Scan for the cell matching the given text and deliver its (x, y) coordinate at center. 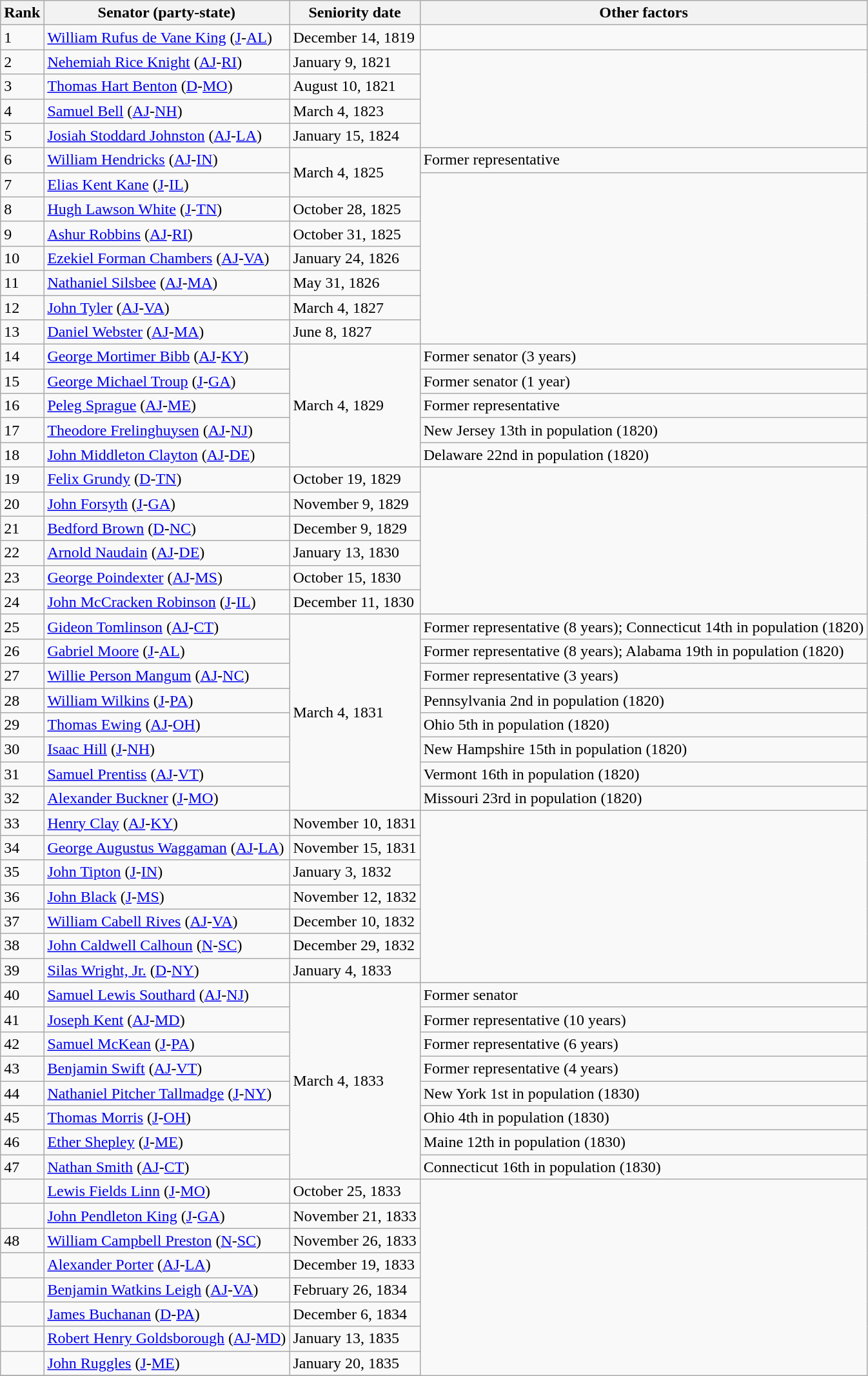
March 4, 1823 (355, 111)
Nehemiah Rice Knight (AJ-RI) (166, 62)
Thomas Hart Benton (D-MO) (166, 86)
1 (22, 37)
3 (22, 86)
December 10, 1832 (355, 921)
October 19, 1829 (355, 479)
Thomas Morris (J-OH) (166, 1118)
Daniel Webster (AJ-MA) (166, 332)
John Ruggles (J-ME) (166, 1363)
14 (22, 357)
Former representative (4 years) (644, 1068)
23 (22, 577)
13 (22, 332)
December 29, 1832 (355, 946)
Nathan Smith (AJ-CT) (166, 1167)
Alexander Porter (AJ-LA) (166, 1265)
Nathaniel Pitcher Tallmadge (J-NY) (166, 1093)
Nathaniel Silsbee (AJ-MA) (166, 283)
William Campbell Preston (N-SC) (166, 1241)
Ohio 5th in population (1820) (644, 725)
40 (22, 995)
William Rufus de Vane King (J-AL) (166, 37)
27 (22, 675)
January 9, 1821 (355, 62)
17 (22, 430)
John McCracken Robinson (J-IL) (166, 602)
47 (22, 1167)
January 20, 1835 (355, 1363)
John Tyler (AJ-VA) (166, 308)
44 (22, 1093)
33 (22, 823)
Elias Kent Kane (J-IL) (166, 184)
22 (22, 553)
Peleg Sprague (AJ-ME) (166, 406)
Ashur Robbins (AJ-RI) (166, 234)
12 (22, 308)
37 (22, 921)
Former representative (10 years) (644, 1019)
18 (22, 455)
34 (22, 848)
New Jersey 13th in population (1820) (644, 430)
June 8, 1827 (355, 332)
Lewis Fields Linn (J-MO) (166, 1192)
October 15, 1830 (355, 577)
John Caldwell Calhoun (N-SC) (166, 946)
John Middleton Clayton (AJ-DE) (166, 455)
Benjamin Watkins Leigh (AJ-VA) (166, 1290)
December 6, 1834 (355, 1314)
Other factors (644, 13)
Samuel Lewis Southard (AJ-NJ) (166, 995)
35 (22, 872)
George Augustus Waggaman (AJ-LA) (166, 848)
Seniority date (355, 13)
Samuel Prentiss (AJ-VT) (166, 774)
January 13, 1830 (355, 553)
James Buchanan (D-PA) (166, 1314)
October 28, 1825 (355, 209)
William Hendricks (AJ-IN) (166, 160)
George Michael Troup (J-GA) (166, 381)
Isaac Hill (J-NH) (166, 750)
January 3, 1832 (355, 872)
November 10, 1831 (355, 823)
December 9, 1829 (355, 528)
38 (22, 946)
Former representative (3 years) (644, 675)
Felix Grundy (D-TN) (166, 479)
45 (22, 1118)
Ezekiel Forman Chambers (AJ-VA) (166, 258)
29 (22, 725)
March 4, 1825 (355, 172)
March 4, 1831 (355, 712)
October 31, 1825 (355, 234)
30 (22, 750)
28 (22, 700)
10 (22, 258)
Josiah Stoddard Johnston (AJ-LA) (166, 135)
November 26, 1833 (355, 1241)
January 4, 1833 (355, 970)
39 (22, 970)
Former representative (6 years) (644, 1044)
Arnold Naudain (AJ-DE) (166, 553)
August 10, 1821 (355, 86)
Henry Clay (AJ-KY) (166, 823)
Silas Wright, Jr. (D-NY) (166, 970)
May 31, 1826 (355, 283)
31 (22, 774)
Senator (party-state) (166, 13)
Former senator (1 year) (644, 381)
George Mortimer Bibb (AJ-KY) (166, 357)
William Cabell Rives (AJ-VA) (166, 921)
November 21, 1833 (355, 1216)
42 (22, 1044)
32 (22, 799)
36 (22, 897)
24 (22, 602)
January 15, 1824 (355, 135)
March 4, 1829 (355, 406)
December 19, 1833 (355, 1265)
January 13, 1835 (355, 1339)
8 (22, 209)
Former senator (644, 995)
Thomas Ewing (AJ-OH) (166, 725)
20 (22, 504)
Delaware 22nd in population (1820) (644, 455)
November 15, 1831 (355, 848)
Former senator (3 years) (644, 357)
March 4, 1833 (355, 1081)
New Hampshire 15th in population (1820) (644, 750)
Theodore Frelinghuysen (AJ-NJ) (166, 430)
February 26, 1834 (355, 1290)
Ohio 4th in population (1830) (644, 1118)
Samuel McKean (J-PA) (166, 1044)
December 11, 1830 (355, 602)
Missouri 23rd in population (1820) (644, 799)
Gabriel Moore (J-AL) (166, 651)
46 (22, 1142)
Maine 12th in population (1830) (644, 1142)
January 24, 1826 (355, 258)
25 (22, 626)
Samuel Bell (AJ-NH) (166, 111)
15 (22, 381)
Vermont 16th in population (1820) (644, 774)
16 (22, 406)
Rank (22, 13)
41 (22, 1019)
48 (22, 1241)
21 (22, 528)
John Pendleton King (J-GA) (166, 1216)
Ether Shepley (J-ME) (166, 1142)
4 (22, 111)
John Forsyth (J-GA) (166, 504)
November 9, 1829 (355, 504)
Robert Henry Goldsborough (AJ-MD) (166, 1339)
William Wilkins (J-PA) (166, 700)
5 (22, 135)
John Black (J-MS) (166, 897)
43 (22, 1068)
2 (22, 62)
7 (22, 184)
George Poindexter (AJ-MS) (166, 577)
Hugh Lawson White (J-TN) (166, 209)
March 4, 1827 (355, 308)
Joseph Kent (AJ-MD) (166, 1019)
Willie Person Mangum (AJ-NC) (166, 675)
19 (22, 479)
Gideon Tomlinson (AJ-CT) (166, 626)
John Tipton (J-IN) (166, 872)
Former representative (8 years); Connecticut 14th in population (1820) (644, 626)
Former representative (8 years); Alabama 19th in population (1820) (644, 651)
Pennsylvania 2nd in population (1820) (644, 700)
6 (22, 160)
26 (22, 651)
Alexander Buckner (J-MO) (166, 799)
November 12, 1832 (355, 897)
11 (22, 283)
9 (22, 234)
October 25, 1833 (355, 1192)
December 14, 1819 (355, 37)
New York 1st in population (1830) (644, 1093)
Connecticut 16th in population (1830) (644, 1167)
Bedford Brown (D-NC) (166, 528)
Benjamin Swift (AJ-VT) (166, 1068)
